Detect which cell encompasses the target text, then output its (X, Y) center coordinate. 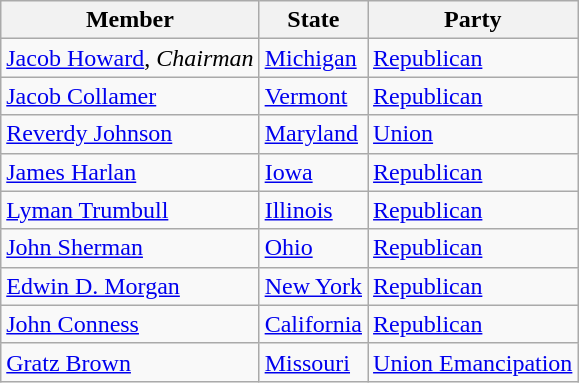
California (313, 324)
Vermont (313, 96)
Member (130, 20)
Party (473, 20)
Lyman Trumbull (130, 210)
John Conness (130, 324)
State (313, 20)
Union (473, 134)
Edwin D. Morgan (130, 286)
Iowa (313, 172)
Jacob Collamer (130, 96)
Jacob Howard, Chairman (130, 58)
James Harlan (130, 172)
Ohio (313, 248)
New York (313, 286)
Reverdy Johnson (130, 134)
Maryland (313, 134)
Gratz Brown (130, 362)
Illinois (313, 210)
Union Emancipation (473, 362)
Missouri (313, 362)
Michigan (313, 58)
John Sherman (130, 248)
